Identify which cell holds the provided text, then report its (x, y) central coordinate. 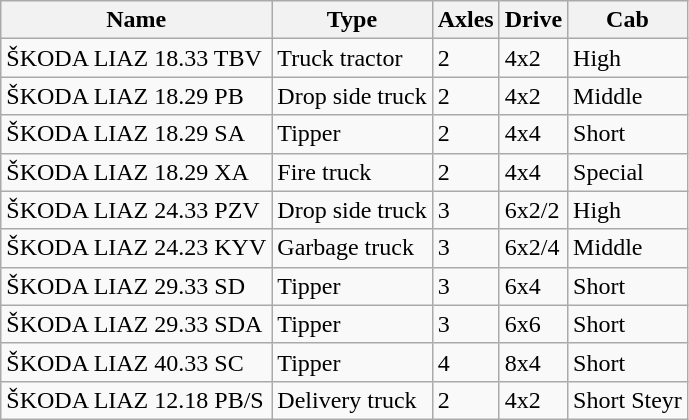
ŠKODA LIAZ 18.29 XA (136, 172)
ŠKODA LIAZ 18.33 TBV (136, 58)
ŠKODA LIAZ 24.33 PZV (136, 210)
ŠKODA LIAZ 29.33 SDA (136, 324)
ŠKODA LIAZ 29.33 SD (136, 286)
4 (466, 362)
Name (136, 20)
Garbage truck (352, 248)
Short Steyr (628, 400)
ŠKODA LIAZ 24.23 KYV (136, 248)
6x2/4 (533, 248)
6x2/2 (533, 210)
Fire truck (352, 172)
Drive (533, 20)
6x4 (533, 286)
6x6 (533, 324)
Type (352, 20)
ŠKODA LIAZ 12.18 PB/S (136, 400)
Special (628, 172)
ŠKODA LIAZ 18.29 PB (136, 96)
Axles (466, 20)
Delivery truck (352, 400)
ŠKODA LIAZ 18.29 SA (136, 134)
ŠKODA LIAZ 40.33 SC (136, 362)
Cab (628, 20)
8x4 (533, 362)
Truck tractor (352, 58)
